Search for the cell housing the specified text and yield its (x, y) center coordinate. 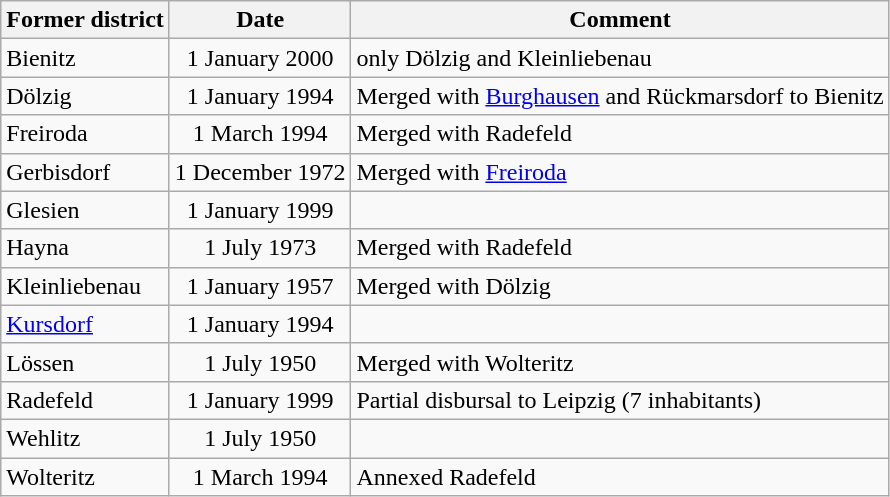
Lössen (86, 362)
Kursdorf (86, 324)
Merged with Wolteritz (620, 362)
Freiroda (86, 134)
Former district (86, 20)
only Dölzig and Kleinliebenau (620, 58)
Hayna (86, 248)
Annexed Radefeld (620, 477)
Comment (620, 20)
Dölzig (86, 96)
Glesien (86, 210)
Partial disbursal to Leipzig (7 inhabitants) (620, 400)
Date (260, 20)
Gerbisdorf (86, 172)
Bienitz (86, 58)
Kleinliebenau (86, 286)
Wolteritz (86, 477)
Merged with Burghausen and Rückmarsdorf to Bienitz (620, 96)
1 December 1972 (260, 172)
Radefeld (86, 400)
Merged with Freiroda (620, 172)
Wehlitz (86, 438)
1 January 2000 (260, 58)
1 July 1973 (260, 248)
Merged with Dölzig (620, 286)
1 January 1957 (260, 286)
